Capture the cell that displays the provided text and extract its (X, Y) central coordinate. 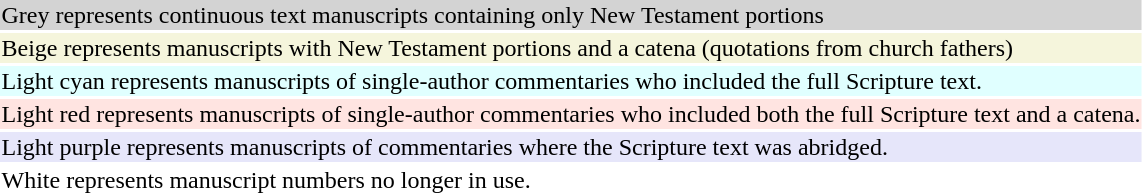
Light purple represents manuscripts of commentaries where the Scripture text was abridged. (571, 147)
White represents manuscript numbers no longer in use. (571, 180)
Light red represents manuscripts of single-author commentaries who included both the full Scripture text and a catena. (571, 114)
Light cyan represents manuscripts of single-author commentaries who included the full Scripture text. (571, 81)
Grey represents continuous text manuscripts containing only New Testament portions (571, 15)
Beige represents manuscripts with New Testament portions and a catena (quotations from church fathers) (571, 48)
